Extract the (X, Y) coordinate from the center of the cell holding the provided text.  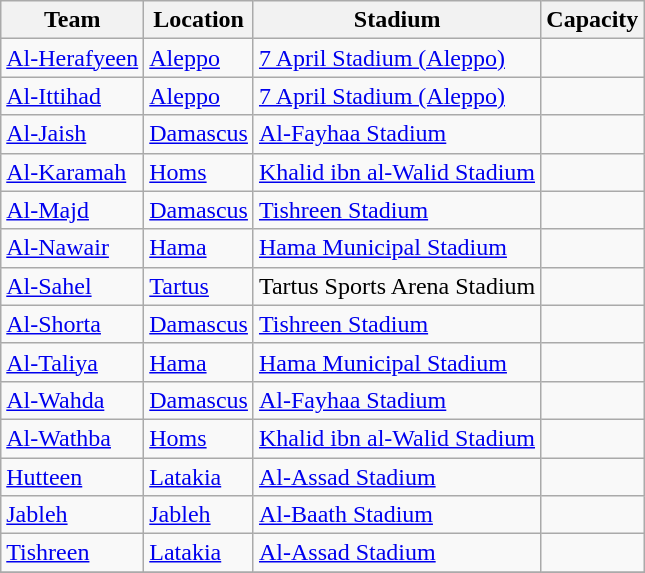
Al-Taliya (72, 362)
Tartus (199, 286)
Hutteen (72, 477)
Al-Wathba (72, 438)
Al-Karamah (72, 172)
Stadium (396, 20)
Al-Sahel (72, 286)
Al-Ittihad (72, 96)
Al-Nawair (72, 248)
Tartus Sports Arena Stadium (396, 286)
Al-Majd (72, 210)
Al-Baath Stadium (396, 515)
Al-Jaish (72, 134)
Al-Shorta (72, 324)
Al-Herafyeen (72, 58)
Team (72, 20)
Tishreen (72, 553)
Capacity (592, 20)
Al-Wahda (72, 400)
Location (199, 20)
